Capture the cell that displays the provided text and extract its (X, Y) central coordinate. 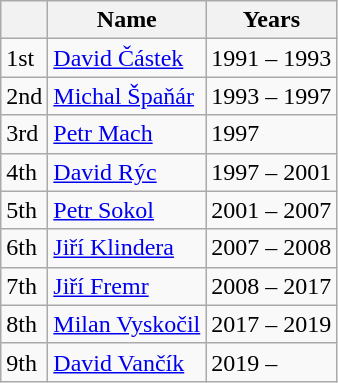
Name (127, 20)
2nd (24, 96)
Milan Vyskočil (127, 324)
8th (24, 324)
1993 – 1997 (272, 96)
1997 (272, 134)
Petr Sokol (127, 210)
1st (24, 58)
David Částek (127, 58)
2008 – 2017 (272, 286)
1991 – 1993 (272, 58)
5th (24, 210)
6th (24, 248)
Years (272, 20)
3rd (24, 134)
Jiří Fremr (127, 286)
David Vančík (127, 362)
2019 – (272, 362)
2001 – 2007 (272, 210)
1997 – 2001 (272, 172)
7th (24, 286)
4th (24, 172)
9th (24, 362)
Jiří Klindera (127, 248)
Michal Špaňár (127, 96)
David Rýc (127, 172)
2017 – 2019 (272, 324)
Petr Mach (127, 134)
2007 – 2008 (272, 248)
